Search for the cell housing the specified text and yield its [X, Y] center coordinate. 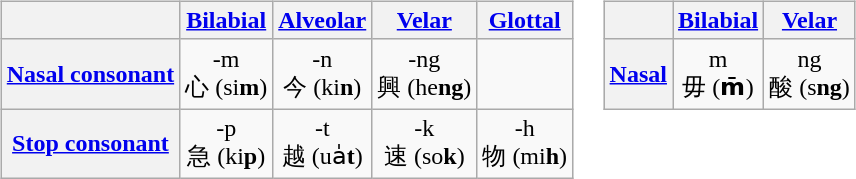
Alveolar [322, 20]
-h 物 (mih) [525, 144]
-t 越 (ua̍t) [322, 144]
-k 速 (sok) [424, 144]
-n 今 (kin) [322, 74]
-ng 興 (heng) [424, 74]
Nasal [638, 74]
-p 急 (kip) [226, 144]
m 毋 (m̄) [718, 74]
ng 酸 (sng) [810, 74]
Glottal [525, 20]
Nasal consonant [90, 74]
-m 心 (sim) [226, 74]
Stop consonant [90, 144]
